Search for the cell housing the specified text and yield its (x, y) center coordinate. 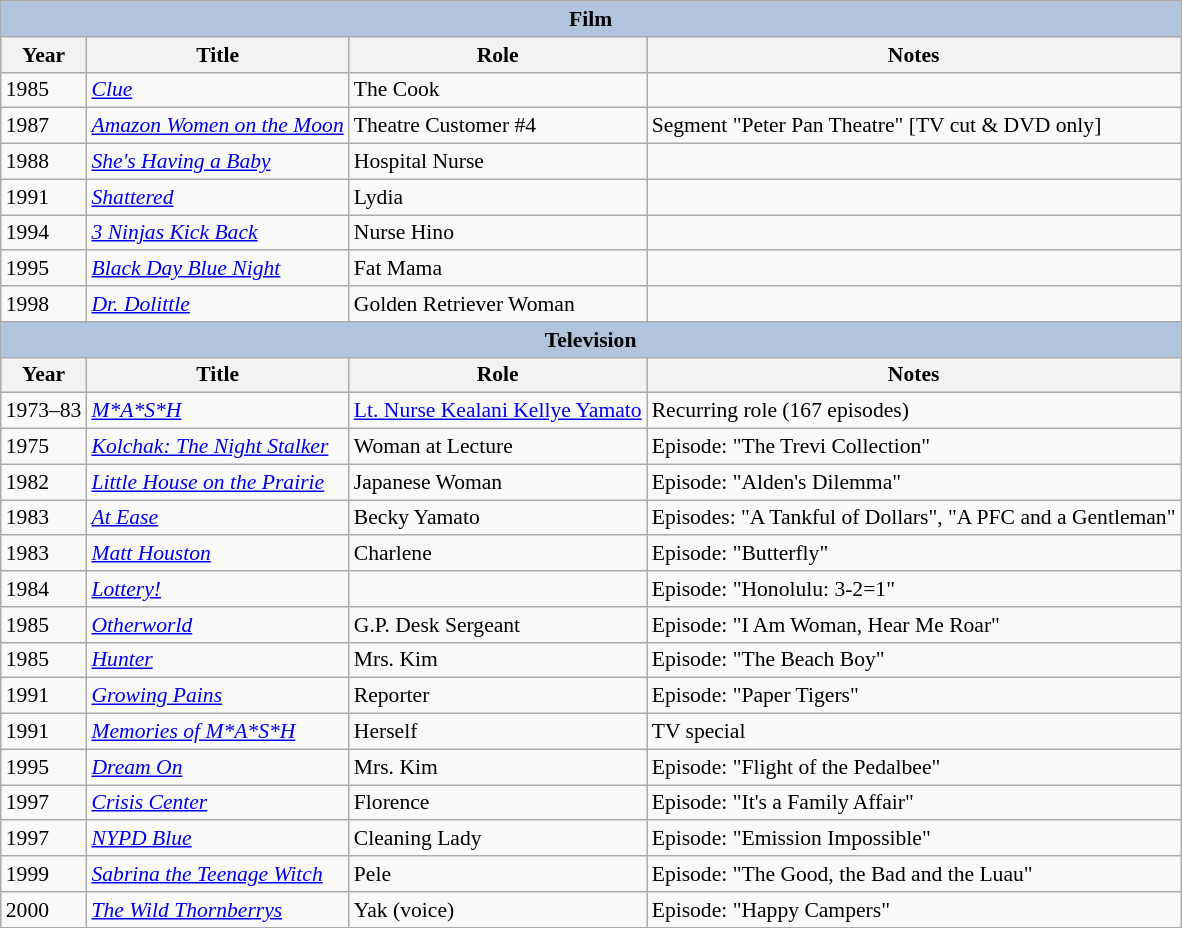
Kolchak: The Night Stalker (217, 447)
Episode: "The Trevi Collection" (914, 447)
Episode: "I Am Woman, Hear Me Roar" (914, 625)
Hospital Nurse (498, 162)
Episodes: "A Tankful of Dollars", "A PFC and a Gentleman" (914, 518)
1987 (44, 126)
Shattered (217, 197)
Growing Pains (217, 696)
G.P. Desk Sergeant (498, 625)
2000 (44, 910)
Episode: "Alden's Dilemma" (914, 482)
The Wild Thornberrys (217, 910)
Herself (498, 732)
NYPD Blue (217, 839)
Golden Retriever Woman (498, 304)
Pele (498, 874)
Lottery! (217, 589)
Otherworld (217, 625)
Segment "Peter Pan Theatre" [TV cut & DVD only] (914, 126)
Yak (voice) (498, 910)
Matt Houston (217, 554)
Sabrina the Teenage Witch (217, 874)
Crisis Center (217, 803)
Lydia (498, 197)
Charlene (498, 554)
Fat Mama (498, 269)
1988 (44, 162)
Recurring role (167 episodes) (914, 411)
Cleaning Lady (498, 839)
1973–83 (44, 411)
Episode: "Butterfly" (914, 554)
Dr. Dolittle (217, 304)
Amazon Women on the Moon (217, 126)
Television (591, 340)
Episode: "Paper Tigers" (914, 696)
1999 (44, 874)
Memories of M*A*S*H (217, 732)
The Cook (498, 90)
Dream On (217, 767)
TV special (914, 732)
1982 (44, 482)
Episode: "The Beach Boy" (914, 660)
1994 (44, 233)
1975 (44, 447)
Episode: "It's a Family Affair" (914, 803)
3 Ninjas Kick Back (217, 233)
Episode: "Flight of the Pedalbee" (914, 767)
Japanese Woman (498, 482)
Florence (498, 803)
Episode: "Emission Impossible" (914, 839)
Clue (217, 90)
Episode: "Honolulu: 3-2=1" (914, 589)
M*A*S*H (217, 411)
Becky Yamato (498, 518)
Lt. Nurse Kealani Kellye Yamato (498, 411)
Black Day Blue Night (217, 269)
Woman at Lecture (498, 447)
Little House on the Prairie (217, 482)
Nurse Hino (498, 233)
Reporter (498, 696)
At Ease (217, 518)
1998 (44, 304)
She's Having a Baby (217, 162)
Episode: "Happy Campers" (914, 910)
Film (591, 19)
Hunter (217, 660)
Theatre Customer #4 (498, 126)
1984 (44, 589)
Episode: "The Good, the Bad and the Luau" (914, 874)
